Determine the (X, Y) coordinate at the center of the cell enclosing the given text.  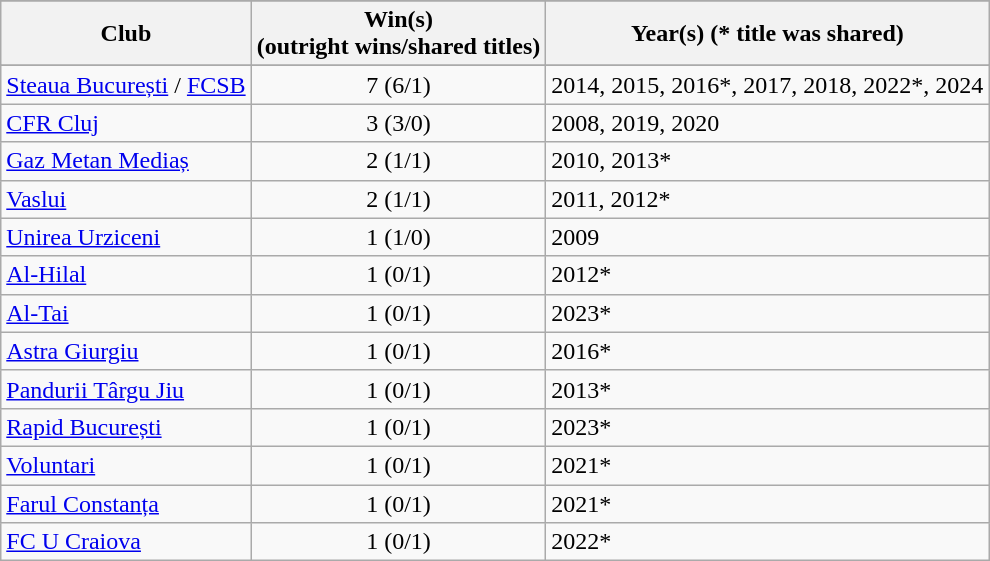
Al-Hilal (126, 275)
2022* (768, 542)
3 (3/0) (398, 123)
Pandurii Târgu Jiu (126, 389)
2009 (768, 237)
2016* (768, 351)
Astra Giurgiu (126, 351)
2010, 2013* (768, 161)
Al-Tai (126, 313)
Club (126, 34)
Voluntari (126, 465)
Steaua București / FCSB (126, 85)
2008, 2019, 2020 (768, 123)
7 (6/1) (398, 85)
FC U Craiova (126, 542)
Farul Constanța (126, 503)
2011, 2012* (768, 199)
2014, 2015, 2016*, 2017, 2018, 2022*, 2024 (768, 85)
Year(s) (* title was shared) (768, 34)
Win(s) (outright wins/shared titles) (398, 34)
2012* (768, 275)
Rapid București (126, 427)
1 (1/0) (398, 237)
CFR Cluj (126, 123)
Gaz Metan Mediaș (126, 161)
Unirea Urziceni (126, 237)
Vaslui (126, 199)
2013* (768, 389)
